Extract the (X, Y) coordinate from the center of the cell holding the provided text.  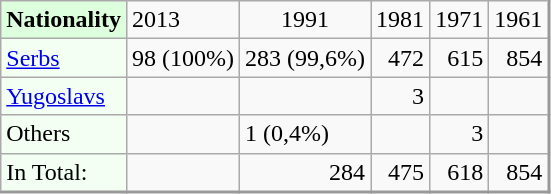
283 (99,6%) (306, 58)
472 (400, 58)
1971 (460, 20)
Nationality (64, 20)
1961 (519, 20)
1 (0,4%) (306, 134)
475 (400, 172)
615 (460, 58)
Yugoslavs (64, 96)
1981 (400, 20)
618 (460, 172)
98 (100%) (182, 58)
1991 (306, 20)
284 (306, 172)
In Total: (64, 172)
Others (64, 134)
Serbs (64, 58)
2013 (182, 20)
